Return the (X, Y) coordinate for the center point of the cell that contains the specified text.  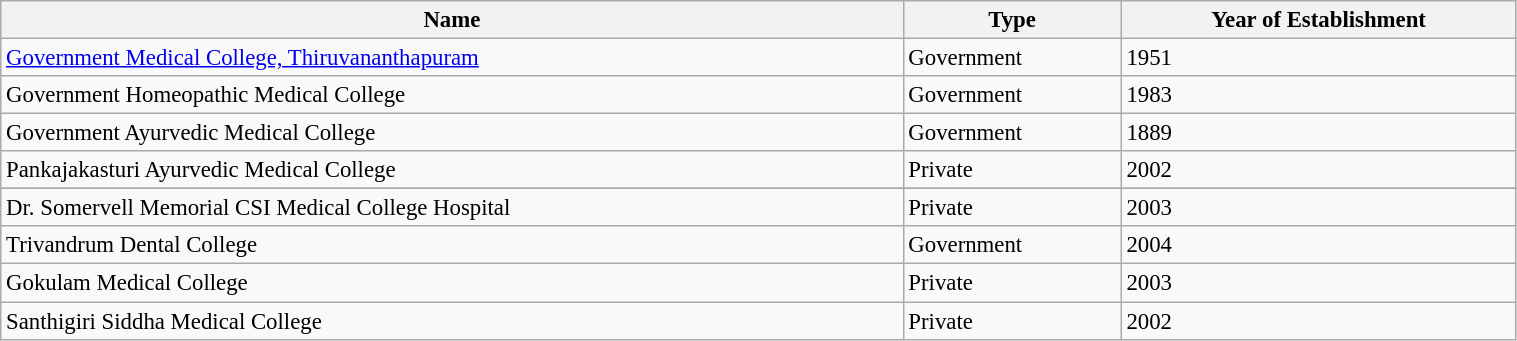
1983 (1318, 95)
Government Medical College, Thiruvananthapuram (452, 58)
Government Ayurvedic Medical College (452, 133)
2004 (1318, 245)
Santhigiri Siddha Medical College (452, 321)
Year of Establishment (1318, 20)
1951 (1318, 58)
Government Homeopathic Medical College (452, 95)
Trivandrum Dental College (452, 245)
Gokulam Medical College (452, 283)
Dr. Somervell Memorial CSI Medical College Hospital (452, 208)
Type (1012, 20)
1889 (1318, 133)
Pankajakasturi Ayurvedic Medical College (452, 170)
Name (452, 20)
